For the text-containing cell, return its midpoint in [x, y] coordinate format. 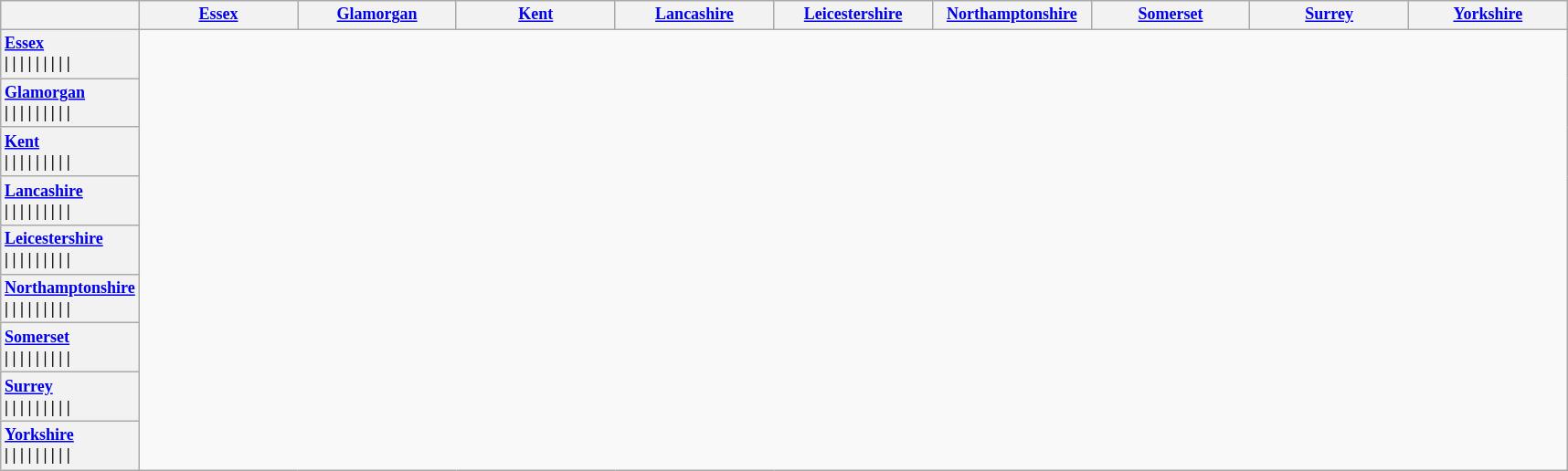
Northamptonshire | | | | | | | | | [69, 298]
Surrey [1330, 15]
Leicestershire | | | | | | | | | [69, 250]
Yorkshire | | | | | | | | | [69, 445]
Surrey | | | | | | | | | [69, 397]
Glamorgan | | | | | | | | | [69, 103]
Yorkshire [1488, 15]
Lancashire | | | | | | | | | [69, 201]
Essex [218, 15]
Kent [535, 15]
Essex | | | | | | | | | [69, 54]
Leicestershire [853, 15]
Northamptonshire [1012, 15]
Glamorgan [377, 15]
Kent | | | | | | | | | [69, 152]
Somerset | | | | | | | | | [69, 348]
Lancashire [694, 15]
Somerset [1171, 15]
